Output the [X, Y] coordinate of the center of the cell containing the given text.  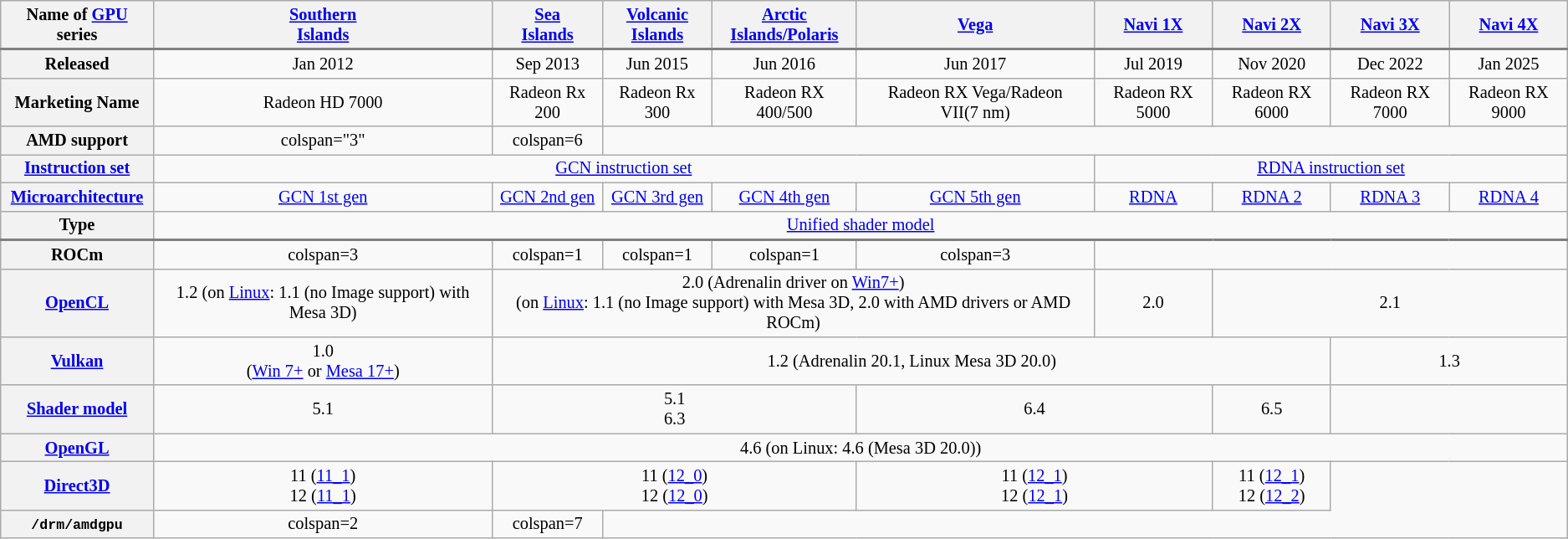
11 (12_1)12 (12_2) [1272, 485]
GCN 4th gen [784, 197]
Dec 2022 [1390, 64]
1.3 [1448, 361]
Radeon RX 9000 [1509, 102]
VolcanicIslands [657, 24]
Direct3D [77, 485]
Navi 3X [1390, 24]
RDNA 4 [1509, 197]
Navi 2X [1272, 24]
Name of GPU series [77, 24]
AMD support [77, 141]
2.1 [1390, 303]
2.0 [1153, 303]
Radeon RX 400/500 [784, 102]
OpenCL [77, 303]
5.1 [323, 409]
Radeon RX Vega/Radeon VII(7 nm) [975, 102]
Radeon Rx 300 [657, 102]
ROCm [77, 254]
2.0 (Adrenalin driver on Win7+)(on Linux: 1.1 (no Image support) with Mesa 3D, 2.0 with AMD drivers or AMD ROCm) [793, 303]
Radeon RX 5000 [1153, 102]
OpenGL [77, 448]
1.2 (Adrenalin 20.1, Linux Mesa 3D 20.0) [912, 361]
GCN 1st gen [323, 197]
5.16.3 [674, 409]
11 (11_1)12 (11_1) [323, 485]
SeaIslands [547, 24]
Jan 2012 [323, 64]
ArcticIslands/Polaris [784, 24]
Radeon RX 6000 [1272, 102]
colspan=7 [547, 524]
6.4 [1034, 409]
GCN 3rd gen [657, 197]
GCN instruction set [624, 168]
Unified shader model [860, 225]
Vulkan [77, 361]
Navi 4X [1509, 24]
Marketing Name [77, 102]
Navi 1X [1153, 24]
Jul 2019 [1153, 64]
Radeon HD 7000 [323, 102]
Jun 2015 [657, 64]
colspan=2 [323, 524]
11 (12_0)12 (12_0) [674, 485]
GCN 5th gen [975, 197]
SouthernIslands [323, 24]
RDNA 3 [1390, 197]
1.0(Win 7+ or Mesa 17+) [323, 361]
Sep 2013 [547, 64]
RDNA instruction set [1331, 168]
Jun 2017 [975, 64]
4.6 (on Linux: 4.6 (Mesa 3D 20.0)) [860, 448]
Shader model [77, 409]
Type [77, 225]
Instruction set [77, 168]
/drm/amdgpu [77, 524]
Microarchitecture [77, 197]
Vega [975, 24]
colspan="3" [323, 141]
Jan 2025 [1509, 64]
RDNA 2 [1272, 197]
Released [77, 64]
RDNA [1153, 197]
colspan=6 [547, 141]
11 (12_1)12 (12_1) [1034, 485]
1.2 (on Linux: 1.1 (no Image support) with Mesa 3D) [323, 303]
Radeon RX 7000 [1390, 102]
Nov 2020 [1272, 64]
Jun 2016 [784, 64]
6.5 [1272, 409]
GCN 2nd gen [547, 197]
Radeon Rx 200 [547, 102]
